Extract the [x, y] coordinate from the center of the cell holding the provided text.  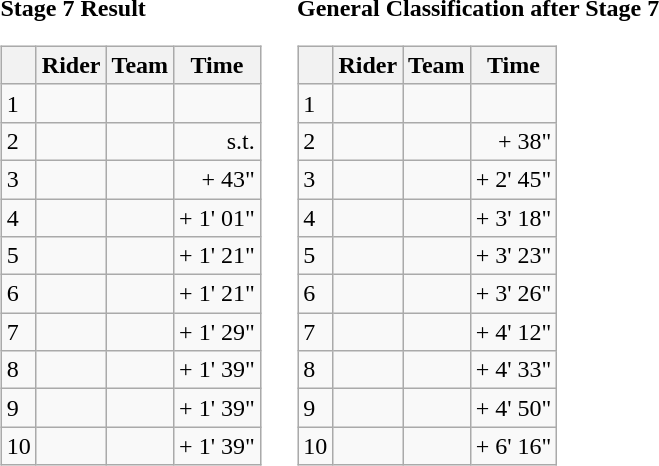
+ 1' 29" [218, 332]
+ 3' 26" [514, 294]
+ 6' 16" [514, 446]
+ 43" [218, 179]
+ 4' 12" [514, 332]
+ 3' 18" [514, 217]
+ 38" [514, 141]
+ 4' 50" [514, 408]
+ 1' 01" [218, 217]
+ 4' 33" [514, 370]
s.t. [218, 141]
+ 2' 45" [514, 179]
+ 3' 23" [514, 256]
